Extract the (X, Y) coordinate from the center of the cell holding the provided text.  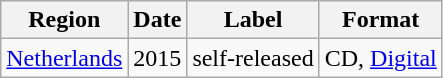
CD, Digital (380, 58)
self-released (253, 58)
Region (64, 20)
2015 (158, 58)
Format (380, 20)
Date (158, 20)
Label (253, 20)
Netherlands (64, 58)
